For the text-containing cell, return its midpoint in (X, Y) coordinate format. 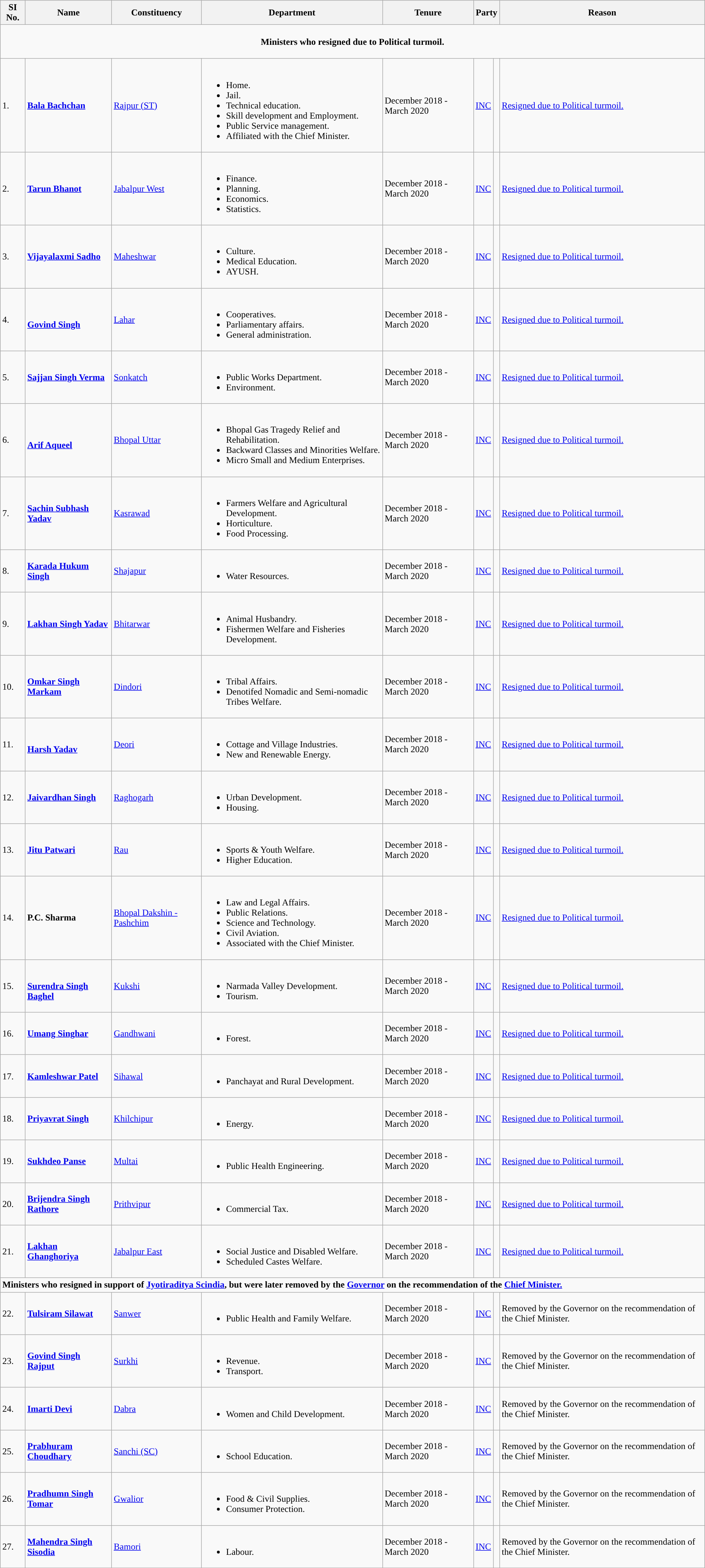
17. (13, 1076)
2. (13, 189)
Culture.Medical Education.AYUSH. (292, 257)
Energy. (292, 1119)
23. (13, 1361)
Bhopal Uttar (157, 440)
Surkhi (157, 1361)
Prabhuram Choudhary (69, 1451)
8. (13, 571)
Sukhdeo Panse (69, 1161)
School Education. (292, 1451)
Law and Legal Affairs.Public Relations.Science and Technology.Civil Aviation.Associated with the Chief Minister. (292, 918)
13. (13, 850)
Farmers Welfare and Agricultural Development.Horticulture.Food Processing. (292, 513)
Gandhwani (157, 1034)
Ministers who resigned due to Political turmoil. (352, 42)
14. (13, 918)
Jabalpur West (157, 189)
Kukshi (157, 986)
Tenure (428, 13)
Tulsiram Silawat (69, 1313)
Vijayalaxmi Sadho (69, 257)
Commercial Tax. (292, 1204)
Priyavrat Singh (69, 1119)
26. (13, 1499)
Shajapur (157, 571)
24. (13, 1409)
25. (13, 1451)
16. (13, 1034)
Food & Civil Supplies.Consumer Protection. (292, 1499)
3. (13, 257)
1. (13, 105)
27. (13, 1547)
Party (487, 13)
10. (13, 687)
19. (13, 1161)
Govind Singh (69, 319)
7. (13, 513)
Tribal Affairs.Denotifed Nomadic and Semi-nomadic Tribes Welfare. (292, 687)
Public Health and Family Welfare. (292, 1313)
Harsh Yadav (69, 744)
Women and Child Development. (292, 1409)
Imarti Devi (69, 1409)
21. (13, 1251)
Ministers who resigned in support of Jyotiraditya Scindia, but were later removed by the Governor on the recommendation of the Chief Minister. (352, 1285)
Lahar (157, 319)
Dindori (157, 687)
Animal Husbandry.Fishermen Welfare and Fisheries Development. (292, 623)
Sihawal (157, 1076)
Kasrawad (157, 513)
Public Health Engineering. (292, 1161)
Multai (157, 1161)
Lakhan Singh Yadav (69, 623)
Bala Bachchan (69, 105)
Khilchipur (157, 1119)
5. (13, 377)
Umang Singhar (69, 1034)
Department (292, 13)
Govind Singh Rajput (69, 1361)
Dabra (157, 1409)
Karada Hukum Singh (69, 571)
SI No. (13, 13)
Pradhumn Singh Tomar (69, 1499)
Sanwer (157, 1313)
20. (13, 1204)
Urban Development.Housing. (292, 797)
18. (13, 1119)
Jaivardhan Singh (69, 797)
Bhitarwar (157, 623)
Finance.Planning.Economics.Statistics. (292, 189)
Forest. (292, 1034)
Prithvipur (157, 1204)
Social Justice and Disabled Welfare.Scheduled Castes Welfare. (292, 1251)
Sonkatch (157, 377)
Home.Jail.Technical education.Skill development and Employment.Public Service management.Affiliated with the Chief Minister. (292, 105)
Rajpur (ST) (157, 105)
Maheshwar (157, 257)
4. (13, 319)
6. (13, 440)
Public Works Department.Environment. (292, 377)
Omkar Singh Markam (69, 687)
Kamleshwar Patel (69, 1076)
Gwalior (157, 1499)
Panchayat and Rural Development. (292, 1076)
Constituency (157, 13)
Sanchi (SC) (157, 1451)
Narmada Valley Development.Tourism. (292, 986)
Sachin Subhash Yadav (69, 513)
Tarun Bhanot (69, 189)
Raghogarh (157, 797)
Jabalpur East (157, 1251)
Mahendra Singh Sisodia (69, 1547)
Brijendra Singh Rathore (69, 1204)
22. (13, 1313)
9. (13, 623)
Sajjan Singh Verma (69, 377)
Sports & Youth Welfare.Higher Education. (292, 850)
P.C. Sharma (69, 918)
Bhopal Dakshin - Pashchim (157, 918)
Water Resources. (292, 571)
Labour. (292, 1547)
Cooperatives.Parliamentary affairs.General administration. (292, 319)
Bamori (157, 1547)
15. (13, 986)
Lakhan Ghanghoriya (69, 1251)
Revenue.Transport. (292, 1361)
Jitu Patwari (69, 850)
Reason (603, 13)
Deori (157, 744)
Rau (157, 850)
Bhopal Gas Tragedy Relief and Rehabilitation.Backward Classes and Minorities Welfare.Micro Small and Medium Enterprises. (292, 440)
Cottage and Village Industries.New and Renewable Energy. (292, 744)
12. (13, 797)
Name (69, 13)
Surendra Singh Baghel (69, 986)
Arif Aqueel (69, 440)
11. (13, 744)
